Output the [X, Y] coordinate of the center of the cell containing the given text.  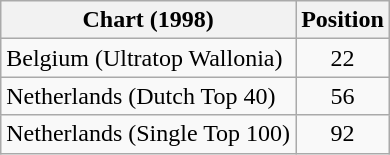
56 [343, 96]
Netherlands (Single Top 100) [148, 134]
92 [343, 134]
Netherlands (Dutch Top 40) [148, 96]
Chart (1998) [148, 20]
Position [343, 20]
22 [343, 58]
Belgium (Ultratop Wallonia) [148, 58]
